Pinpoint the cell where the given text exists, returning its [X, Y] midpoint coordinate. 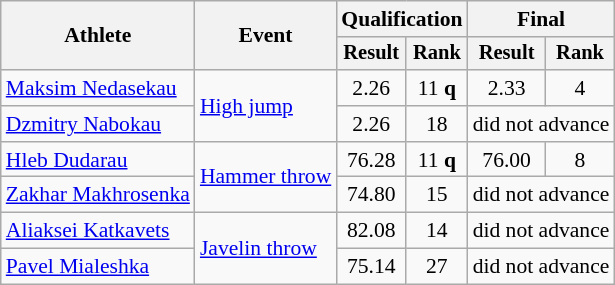
18 [436, 124]
Zakhar Makhrosenka [98, 195]
82.08 [371, 231]
76.28 [371, 160]
Dzmitry Nabokau [98, 124]
Final [542, 19]
27 [436, 267]
Qualification [402, 19]
Maksim Nedasekau [98, 88]
15 [436, 195]
Hleb Dudarau [98, 160]
Athlete [98, 36]
Hammer throw [266, 178]
75.14 [371, 267]
76.00 [507, 160]
Event [266, 36]
2.33 [507, 88]
Aliaksei Katkavets [98, 231]
High jump [266, 106]
Pavel Mialeshka [98, 267]
14 [436, 231]
4 [580, 88]
74.80 [371, 195]
8 [580, 160]
Javelin throw [266, 248]
